Return (x, y) of the center of cell containing provided text 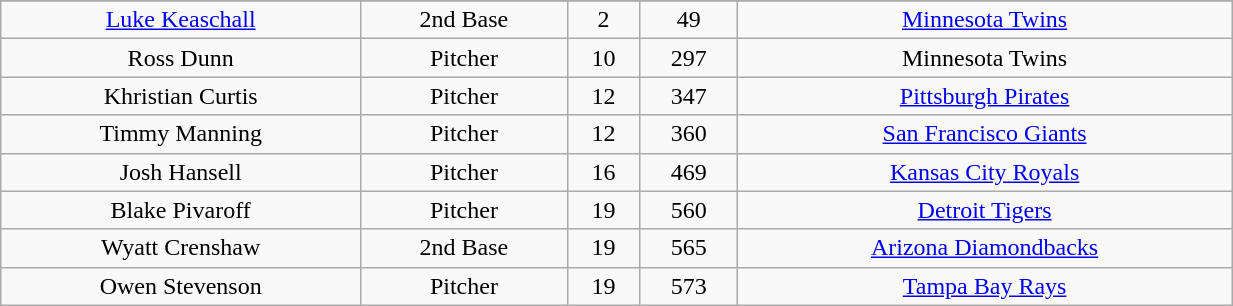
Arizona Diamondbacks (985, 248)
565 (689, 248)
347 (689, 96)
Pittsburgh Pirates (985, 96)
San Francisco Giants (985, 134)
2 (604, 20)
Detroit Tigers (985, 210)
Josh Hansell (181, 172)
Timmy Manning (181, 134)
573 (689, 286)
10 (604, 58)
Kansas City Royals (985, 172)
Khristian Curtis (181, 96)
Ross Dunn (181, 58)
560 (689, 210)
297 (689, 58)
Wyatt Crenshaw (181, 248)
Owen Stevenson (181, 286)
Luke Keaschall (181, 20)
49 (689, 20)
Blake Pivaroff (181, 210)
360 (689, 134)
Tampa Bay Rays (985, 286)
16 (604, 172)
469 (689, 172)
